For the text-containing cell, return its midpoint in [X, Y] coordinate format. 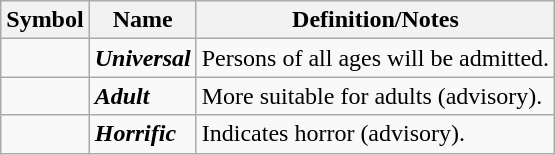
Adult [142, 96]
Name [142, 20]
Persons of all ages will be admitted. [375, 58]
More suitable for adults (advisory). [375, 96]
Horrific [142, 134]
Symbol [45, 20]
Definition/Notes [375, 20]
Universal [142, 58]
Indicates horror (advisory). [375, 134]
